For the text-containing cell, return its midpoint in [x, y] coordinate format. 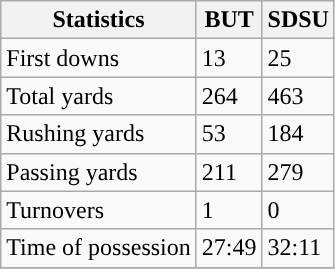
25 [298, 58]
Statistics [99, 20]
Passing yards [99, 172]
Rushing yards [99, 134]
53 [229, 134]
211 [229, 172]
32:11 [298, 248]
First downs [99, 58]
Time of possession [99, 248]
SDSU [298, 20]
463 [298, 96]
BUT [229, 20]
279 [298, 172]
Turnovers [99, 210]
1 [229, 210]
27:49 [229, 248]
184 [298, 134]
Total yards [99, 96]
13 [229, 58]
264 [229, 96]
0 [298, 210]
